From the cell containing the given text, extract its center point as (x, y) coordinate. 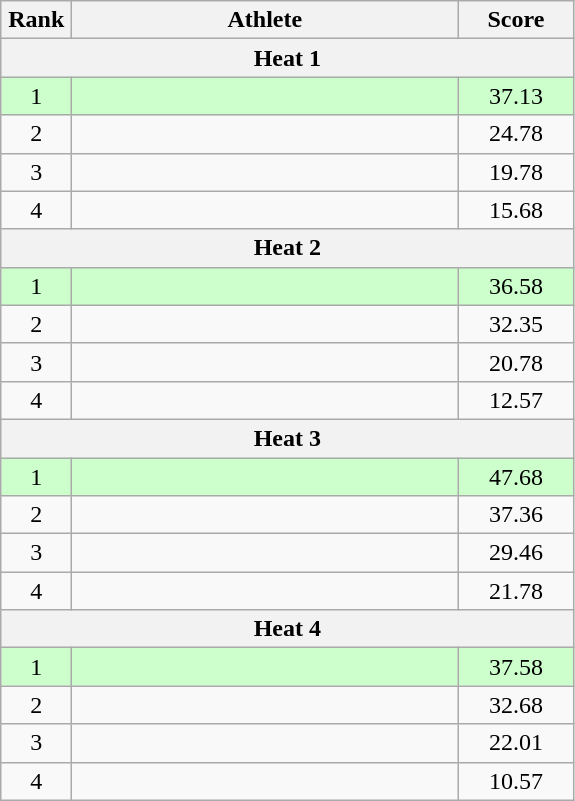
Score (516, 20)
29.46 (516, 553)
Rank (36, 20)
36.58 (516, 286)
Heat 1 (288, 58)
12.57 (516, 400)
21.78 (516, 591)
Heat 4 (288, 629)
22.01 (516, 743)
Heat 2 (288, 248)
20.78 (516, 362)
19.78 (516, 172)
47.68 (516, 477)
Heat 3 (288, 438)
37.36 (516, 515)
37.13 (516, 96)
37.58 (516, 667)
15.68 (516, 210)
32.68 (516, 705)
Athlete (265, 20)
24.78 (516, 134)
32.35 (516, 324)
10.57 (516, 781)
